Scan for the cell matching the given text and deliver its (X, Y) coordinate at center. 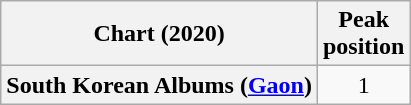
1 (363, 85)
South Korean Albums (Gaon) (160, 85)
Peakposition (363, 34)
Chart (2020) (160, 34)
